Search for the cell housing the specified text and yield its (x, y) center coordinate. 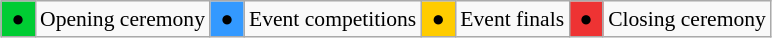
Closing ceremony (687, 19)
Opening ceremony (122, 19)
Event finals (512, 19)
Event competitions (332, 19)
